Output the (x, y) coordinate of the center of the cell containing the given text.  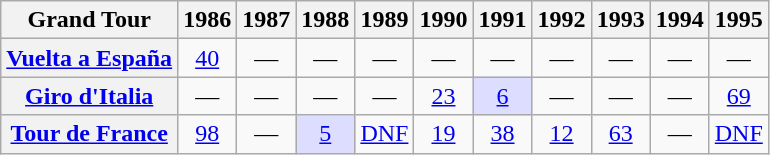
1991 (502, 20)
1989 (384, 20)
1986 (208, 20)
12 (562, 134)
69 (738, 96)
1988 (326, 20)
1992 (562, 20)
98 (208, 134)
5 (326, 134)
1995 (738, 20)
1990 (444, 20)
19 (444, 134)
Vuelta a España (90, 58)
6 (502, 96)
1994 (680, 20)
1987 (266, 20)
63 (620, 134)
Giro d'Italia (90, 96)
Grand Tour (90, 20)
1993 (620, 20)
40 (208, 58)
38 (502, 134)
Tour de France (90, 134)
23 (444, 96)
